Capture the cell that displays the provided text and extract its [x, y] central coordinate. 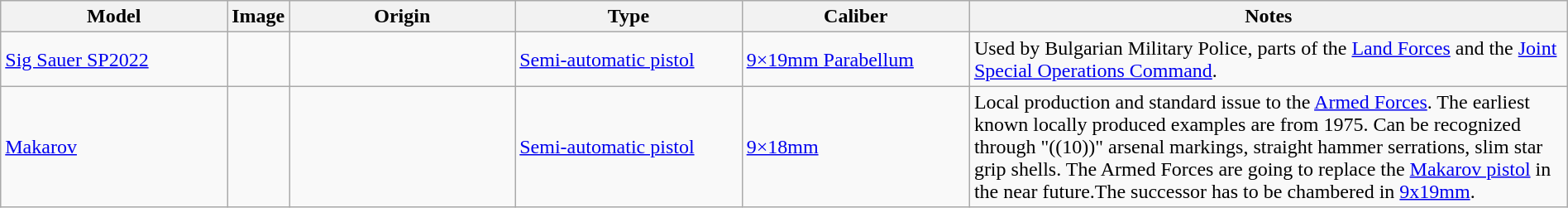
9×19mm Parabellum [855, 60]
Used by Bulgarian Military Police, parts of the Land Forces and the Joint Special Operations Command. [1269, 60]
9×18mm [855, 147]
Model [114, 17]
Caliber [855, 17]
Origin [402, 17]
Makarov [114, 147]
Image [258, 17]
Sig Sauer SP2022 [114, 60]
Notes [1269, 17]
Type [629, 17]
